Return (X, Y) of the center of cell containing provided text 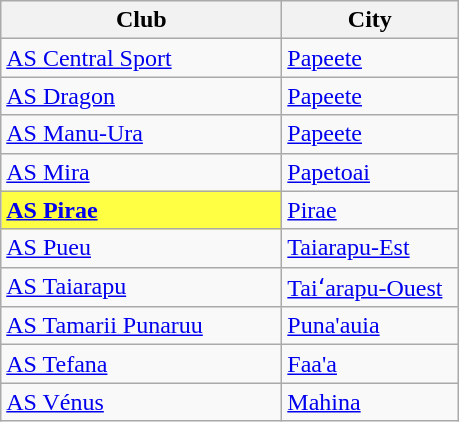
AS Mira (142, 172)
Club (142, 20)
AS Central Sport (142, 58)
Papetoai (370, 172)
AS Taiarapu (142, 287)
AS Tefana (142, 364)
Faa'a (370, 364)
City (370, 20)
Puna'auia (370, 326)
Mahina (370, 402)
AS Pueu (142, 248)
Pirae (370, 210)
AS Dragon (142, 96)
AS Pirae (142, 210)
AS Tamarii Punaruu (142, 326)
AS Manu-Ura (142, 134)
AS Vénus (142, 402)
Taiʻarapu-Ouest (370, 287)
Taiarapu-Est (370, 248)
